Capture the cell that displays the provided text and extract its (X, Y) central coordinate. 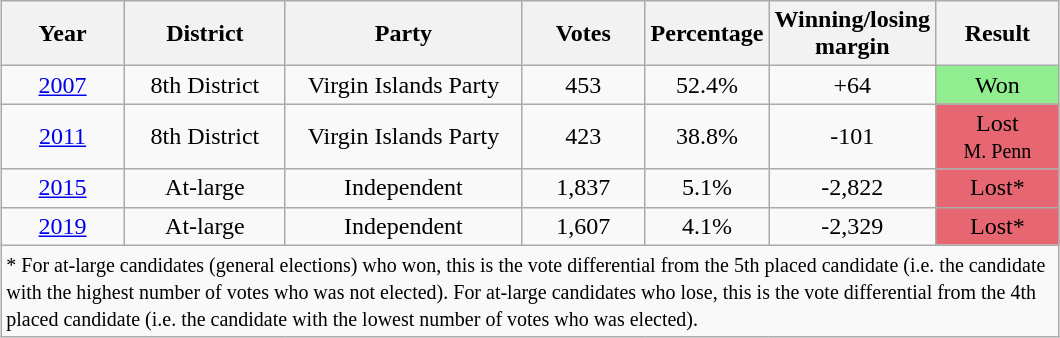
LostM. Penn (998, 136)
5.1% (707, 188)
+64 (852, 85)
2019 (63, 226)
38.8% (707, 136)
Year (63, 34)
2015 (63, 188)
District (204, 34)
2007 (63, 85)
52.4% (707, 85)
Won (998, 85)
-2,329 (852, 226)
Result (998, 34)
1,837 (583, 188)
-2,822 (852, 188)
Percentage (707, 34)
Votes (583, 34)
453 (583, 85)
Party (403, 34)
-101 (852, 136)
423 (583, 136)
1,607 (583, 226)
Winning/losing margin (852, 34)
4.1% (707, 226)
2011 (63, 136)
